Pinpoint the cell where the given text exists, returning its [x, y] midpoint coordinate. 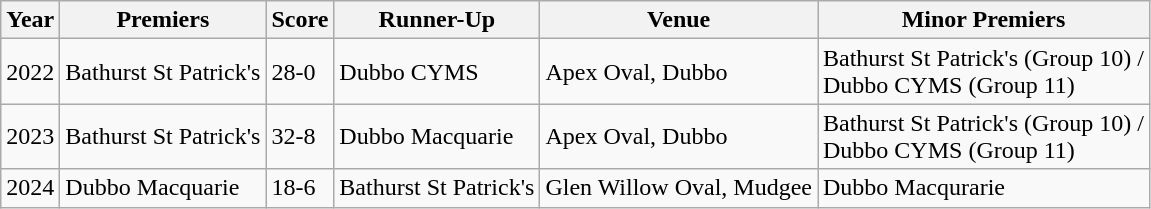
28-0 [300, 72]
2023 [30, 136]
18-6 [300, 188]
Premiers [163, 20]
Minor Premiers [984, 20]
Year [30, 20]
Dubbo CYMS [437, 72]
Runner-Up [437, 20]
Dubbo Macqurarie [984, 188]
2022 [30, 72]
Venue [679, 20]
2024 [30, 188]
Glen Willow Oval, Mudgee [679, 188]
Score [300, 20]
32-8 [300, 136]
